Capture the cell that displays the provided text and extract its (X, Y) central coordinate. 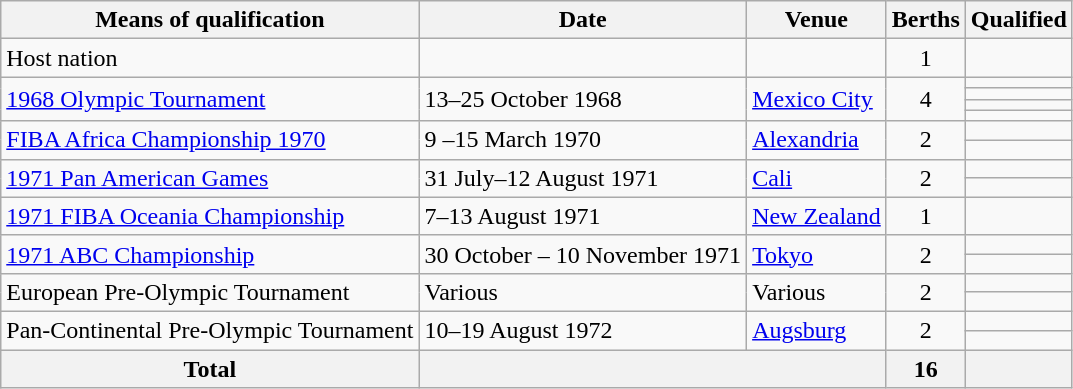
Host nation (210, 58)
Tokyo (817, 254)
1971 FIBA Oceania Championship (210, 216)
Alexandria (817, 140)
Cali (817, 178)
1971 Pan American Games (210, 178)
13–25 October 1968 (583, 99)
7–13 August 1971 (583, 216)
Mexico City (817, 99)
New Zealand (817, 216)
16 (926, 369)
Qualified (1018, 20)
31 July–12 August 1971 (583, 178)
Augsburg (817, 330)
10–19 August 1972 (583, 330)
Total (210, 369)
1968 Olympic Tournament (210, 99)
Means of qualification (210, 20)
Berths (926, 20)
Venue (817, 20)
Pan-Continental Pre-Olympic Tournament (210, 330)
30 October – 10 November 1971 (583, 254)
European Pre-Olympic Tournament (210, 292)
Date (583, 20)
4 (926, 99)
FIBA Africa Championship 1970 (210, 140)
1971 ABC Championship (210, 254)
9 –15 March 1970 (583, 140)
